Extract the (X, Y) coordinate from the center of the cell holding the provided text.  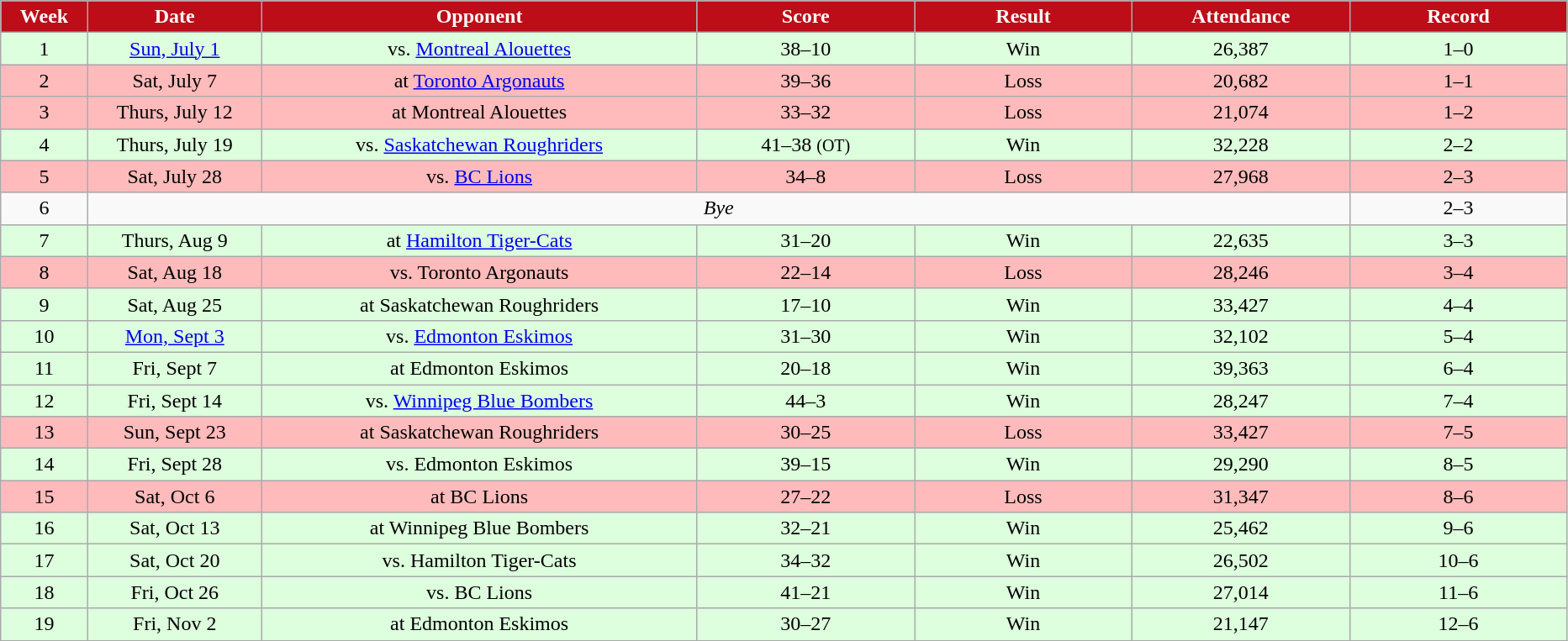
Fri, Oct 26 (175, 592)
at Montreal Alouettes (479, 113)
vs. Hamilton Tiger-Cats (479, 560)
Sat, July 28 (175, 176)
Bye (718, 208)
at Hamilton Tiger-Cats (479, 240)
39–15 (805, 465)
39,363 (1241, 368)
Opponent (479, 17)
11–6 (1458, 592)
8–6 (1458, 497)
14 (45, 465)
Sat, Oct 13 (175, 528)
26,502 (1241, 560)
at Toronto Argonauts (479, 81)
7–4 (1458, 401)
4 (45, 144)
31,347 (1241, 497)
17–10 (805, 304)
17 (45, 560)
10 (45, 336)
11 (45, 368)
3 (45, 113)
Score (805, 17)
Date (175, 17)
16 (45, 528)
41–21 (805, 592)
12 (45, 401)
7–5 (1458, 433)
38–10 (805, 49)
Sat, Oct 6 (175, 497)
2 (45, 81)
22,635 (1241, 240)
9–6 (1458, 528)
Sat, July 7 (175, 81)
Sat, Aug 25 (175, 304)
28,246 (1241, 272)
26,387 (1241, 49)
2–2 (1458, 144)
6 (45, 208)
Thurs, July 12 (175, 113)
Fri, Nov 2 (175, 624)
vs. Montreal Alouettes (479, 49)
Sun, July 1 (175, 49)
21,147 (1241, 624)
5 (45, 176)
31–20 (805, 240)
20–18 (805, 368)
Fri, Sept 28 (175, 465)
7 (45, 240)
9 (45, 304)
Fri, Sept 14 (175, 401)
32,228 (1241, 144)
21,074 (1241, 113)
Thurs, July 19 (175, 144)
13 (45, 433)
5–4 (1458, 336)
29,290 (1241, 465)
34–32 (805, 560)
4–4 (1458, 304)
41–38 (OT) (805, 144)
31–30 (805, 336)
30–27 (805, 624)
34–8 (805, 176)
19 (45, 624)
22–14 (805, 272)
8–5 (1458, 465)
8 (45, 272)
Week (45, 17)
Attendance (1241, 17)
Sun, Sept 23 (175, 433)
30–25 (805, 433)
12–6 (1458, 624)
18 (45, 592)
3–3 (1458, 240)
1–2 (1458, 113)
1–0 (1458, 49)
25,462 (1241, 528)
15 (45, 497)
10–6 (1458, 560)
44–3 (805, 401)
32,102 (1241, 336)
Result (1024, 17)
vs. Winnipeg Blue Bombers (479, 401)
vs. Saskatchewan Roughriders (479, 144)
27–22 (805, 497)
32–21 (805, 528)
Fri, Sept 7 (175, 368)
vs. Toronto Argonauts (479, 272)
at BC Lions (479, 497)
at Winnipeg Blue Bombers (479, 528)
6–4 (1458, 368)
33–32 (805, 113)
Thurs, Aug 9 (175, 240)
27,014 (1241, 592)
Sat, Oct 20 (175, 560)
27,968 (1241, 176)
1–1 (1458, 81)
Mon, Sept 3 (175, 336)
1 (45, 49)
Sat, Aug 18 (175, 272)
Record (1458, 17)
3–4 (1458, 272)
39–36 (805, 81)
20,682 (1241, 81)
28,247 (1241, 401)
